Return (X, Y) of the center of cell containing provided text 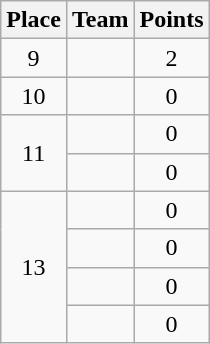
9 (34, 58)
Place (34, 20)
13 (34, 267)
10 (34, 96)
11 (34, 153)
Points (172, 20)
2 (172, 58)
Team (100, 20)
